Detect which cell encompasses the target text, then output its [x, y] center coordinate. 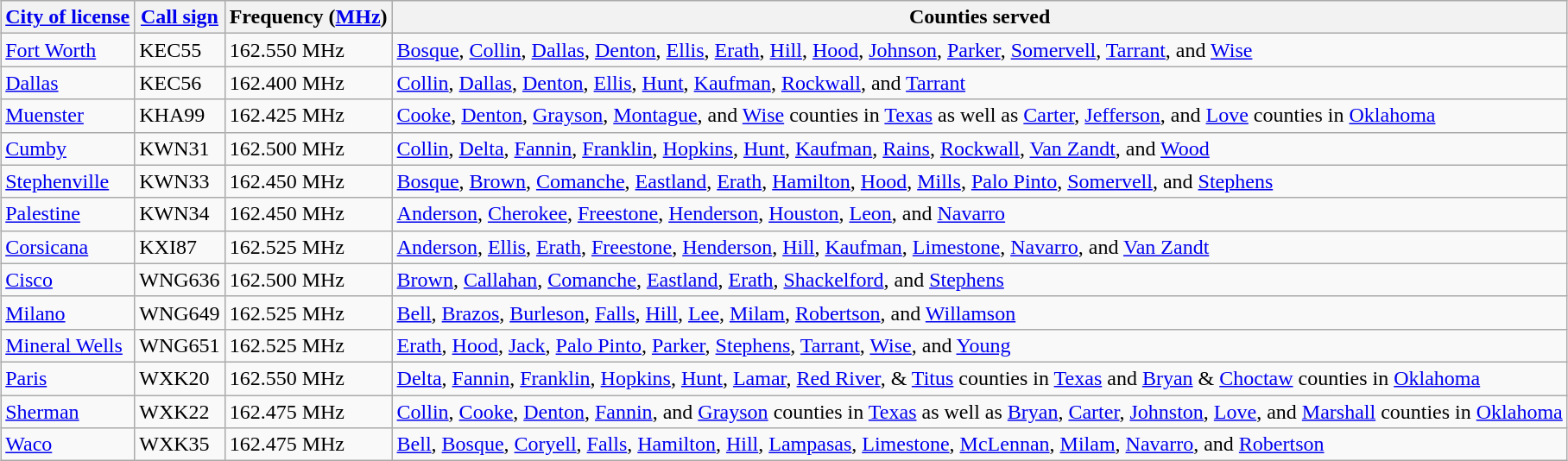
WNG636 [180, 280]
Bosque, Brown, Comanche, Eastland, Erath, Hamilton, Hood, Mills, Palo Pinto, Somervell, and Stephens [979, 181]
Palestine [67, 214]
Anderson, Cherokee, Freestone, Henderson, Houston, Leon, and Navarro [979, 214]
Collin, Delta, Fannin, Franklin, Hopkins, Hunt, Kaufman, Rains, Rockwall, Van Zandt, and Wood [979, 148]
Frequency (MHz) [308, 17]
KWN34 [180, 214]
WNG651 [180, 345]
Bell, Brazos, Burleson, Falls, Hill, Lee, Milam, Robertson, and Willamson [979, 313]
KWN33 [180, 181]
KEC55 [180, 50]
Stephenville [67, 181]
162.425 MHz [308, 116]
Paris [67, 378]
Bell, Bosque, Coryell, Falls, Hamilton, Hill, Lampasas, Limestone, McLennan, Milam, Navarro, and Robertson [979, 445]
Cisco [67, 280]
162.400 MHz [308, 83]
City of license [67, 17]
WXK35 [180, 445]
KXI87 [180, 247]
Bosque, Collin, Dallas, Denton, Ellis, Erath, Hill, Hood, Johnson, Parker, Somervell, Tarrant, and Wise [979, 50]
KHA99 [180, 116]
Corsicana [67, 247]
Waco [67, 445]
Call sign [180, 17]
WXK20 [180, 378]
WNG649 [180, 313]
Collin, Dallas, Denton, Ellis, Hunt, Kaufman, Rockwall, and Tarrant [979, 83]
Mineral Wells [67, 345]
Counties served [979, 17]
Milano [67, 313]
Erath, Hood, Jack, Palo Pinto, Parker, Stephens, Tarrant, Wise, and Young [979, 345]
Brown, Callahan, Comanche, Eastland, Erath, Shackelford, and Stephens [979, 280]
Muenster [67, 116]
Cooke, Denton, Grayson, Montague, and Wise counties in Texas as well as Carter, Jefferson, and Love counties in Oklahoma [979, 116]
WXK22 [180, 412]
Delta, Fannin, Franklin, Hopkins, Hunt, Lamar, Red River, & Titus counties in Texas and Bryan & Choctaw counties in Oklahoma [979, 378]
Sherman [67, 412]
Anderson, Ellis, Erath, Freestone, Henderson, Hill, Kaufman, Limestone, Navarro, and Van Zandt [979, 247]
Fort Worth [67, 50]
KWN31 [180, 148]
Collin, Cooke, Denton, Fannin, and Grayson counties in Texas as well as Bryan, Carter, Johnston, Love, and Marshall counties in Oklahoma [979, 412]
Cumby [67, 148]
KEC56 [180, 83]
Dallas [67, 83]
